Output the [X, Y] coordinate of the center of the cell containing the given text.  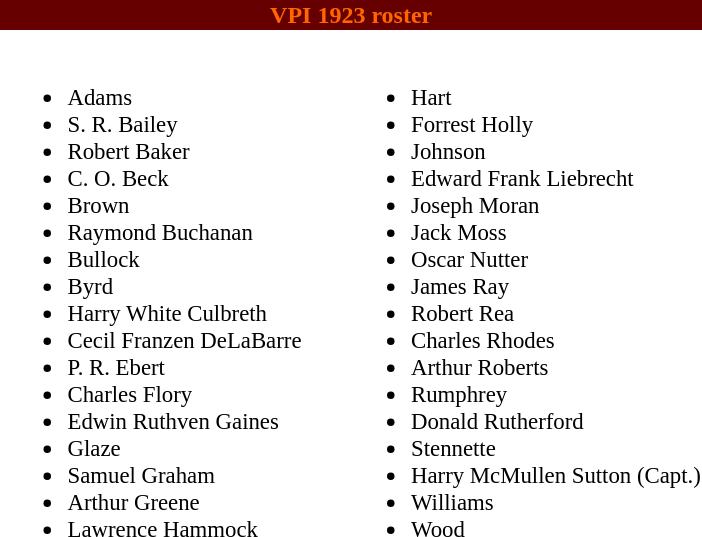
VPI 1923 roster [351, 15]
